Find where the given text appears and provide that cell's center as (x, y) coordinate. 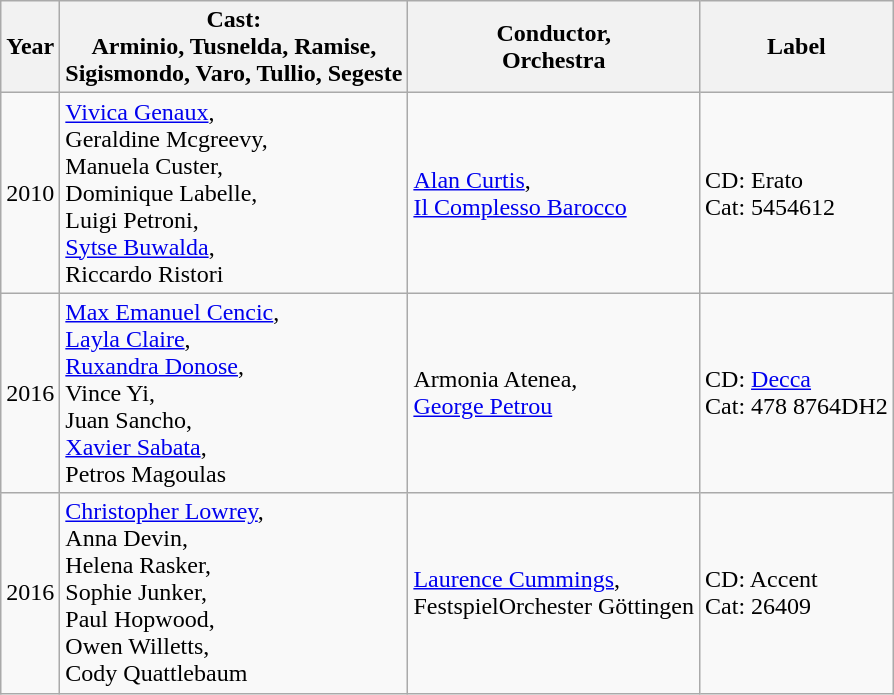
Conductor,Orchestra (554, 47)
Vivica Genaux,Geraldine Mcgreevy,Manuela Custer,Dominique Labelle,Luigi Petroni,Sytse Buwalda,Riccardo Ristori (234, 193)
CD: AccentCat: 26409 (797, 593)
Christopher Lowrey,Anna Devin,Helena Rasker,Sophie Junker,Paul Hopwood,Owen Willetts,Cody Quattlebaum (234, 593)
Label (797, 47)
Laurence Cummings,FestspielOrchester Göttingen (554, 593)
Alan Curtis,Il Complesso Barocco (554, 193)
Max Emanuel Cencic,Layla Claire,Ruxandra Donose,Vince Yi,Juan Sancho,Xavier Sabata,Petros Magoulas (234, 393)
Cast:Arminio, Tusnelda, Ramise,Sigismondo, Varo, Tullio, Segeste (234, 47)
Armonia Atenea,George Petrou (554, 393)
CD: EratoCat: 5454612 (797, 193)
CD: DeccaCat: 478 8764DH2 (797, 393)
Year (30, 47)
2010 (30, 193)
